Provide the (X, Y) coordinate of the cell's center where the given text is located.  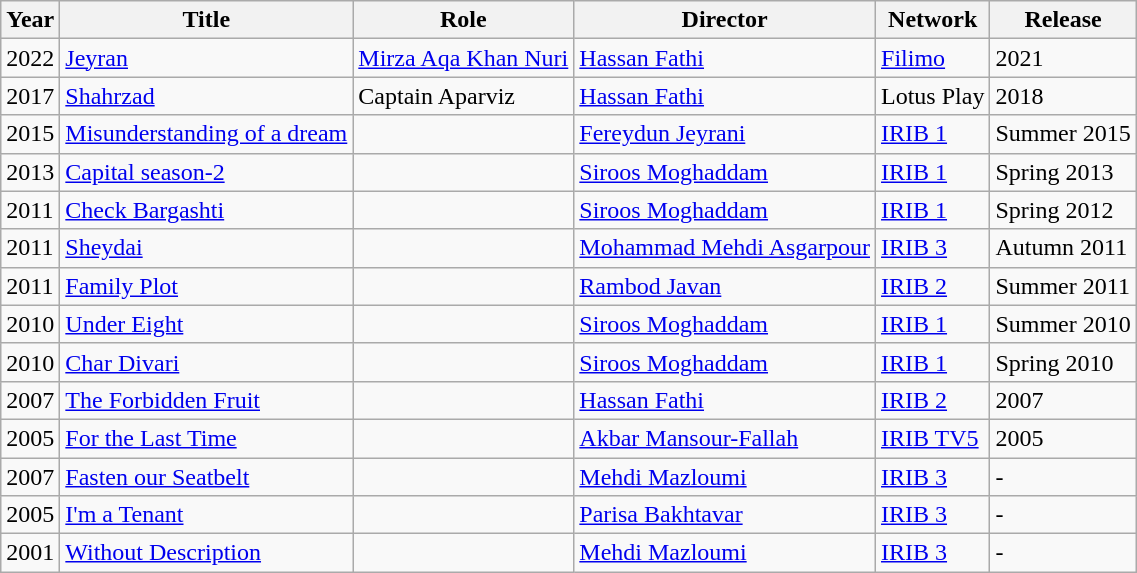
2018 (1063, 96)
2001 (30, 553)
Spring 2010 (1063, 362)
Year (30, 20)
Akbar Mansour-Fallah (725, 438)
Fereydun Jeyrani (725, 134)
Role (464, 20)
Without Description (206, 553)
Mohammad Mehdi Asgarpour (725, 248)
Filimo (933, 58)
Title (206, 20)
Under Eight (206, 324)
2013 (30, 172)
Family Plot (206, 286)
Sheydai (206, 248)
Capital season-2 (206, 172)
Rambod Javan (725, 286)
Parisa Bakhtavar (725, 515)
Autumn 2011 (1063, 248)
Mirza Aqa Khan Nuri (464, 58)
Network (933, 20)
IRIB TV5 (933, 438)
For the Last Time (206, 438)
Summer 2011 (1063, 286)
Spring 2012 (1063, 210)
Fasten our Seatbelt (206, 477)
Spring 2013 (1063, 172)
Misunderstanding of a dream (206, 134)
Captain Aparviz (464, 96)
I'm a Tenant (206, 515)
Release (1063, 20)
Char Divari (206, 362)
2017 (30, 96)
Director (725, 20)
Jeyran (206, 58)
Summer 2015 (1063, 134)
Check Bargashti (206, 210)
Summer 2010 (1063, 324)
2021 (1063, 58)
2015 (30, 134)
Shahrzad (206, 96)
2022 (30, 58)
The Forbidden Fruit (206, 400)
Lotus Play (933, 96)
